Extract the (x, y) coordinate from the center of the cell holding the provided text.  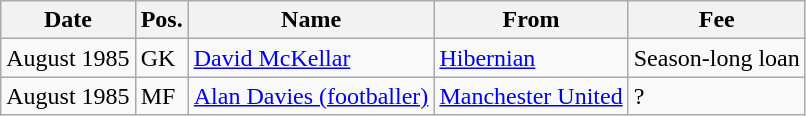
David McKellar (311, 58)
Manchester United (531, 96)
Fee (716, 20)
From (531, 20)
Season-long loan (716, 58)
? (716, 96)
GK (162, 58)
Name (311, 20)
Alan Davies (footballer) (311, 96)
MF (162, 96)
Pos. (162, 20)
Date (68, 20)
Hibernian (531, 58)
